Search for the cell housing the specified text and yield its [x, y] center coordinate. 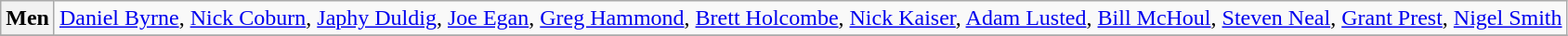
Men [28, 18]
